Scan for the cell matching the given text and deliver its [x, y] coordinate at center. 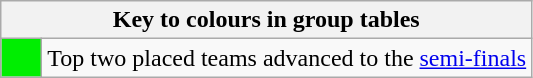
Key to colours in group tables [266, 20]
Top two placed teams advanced to the semi-finals [287, 58]
